Scan for the cell matching the given text and deliver its [X, Y] coordinate at center. 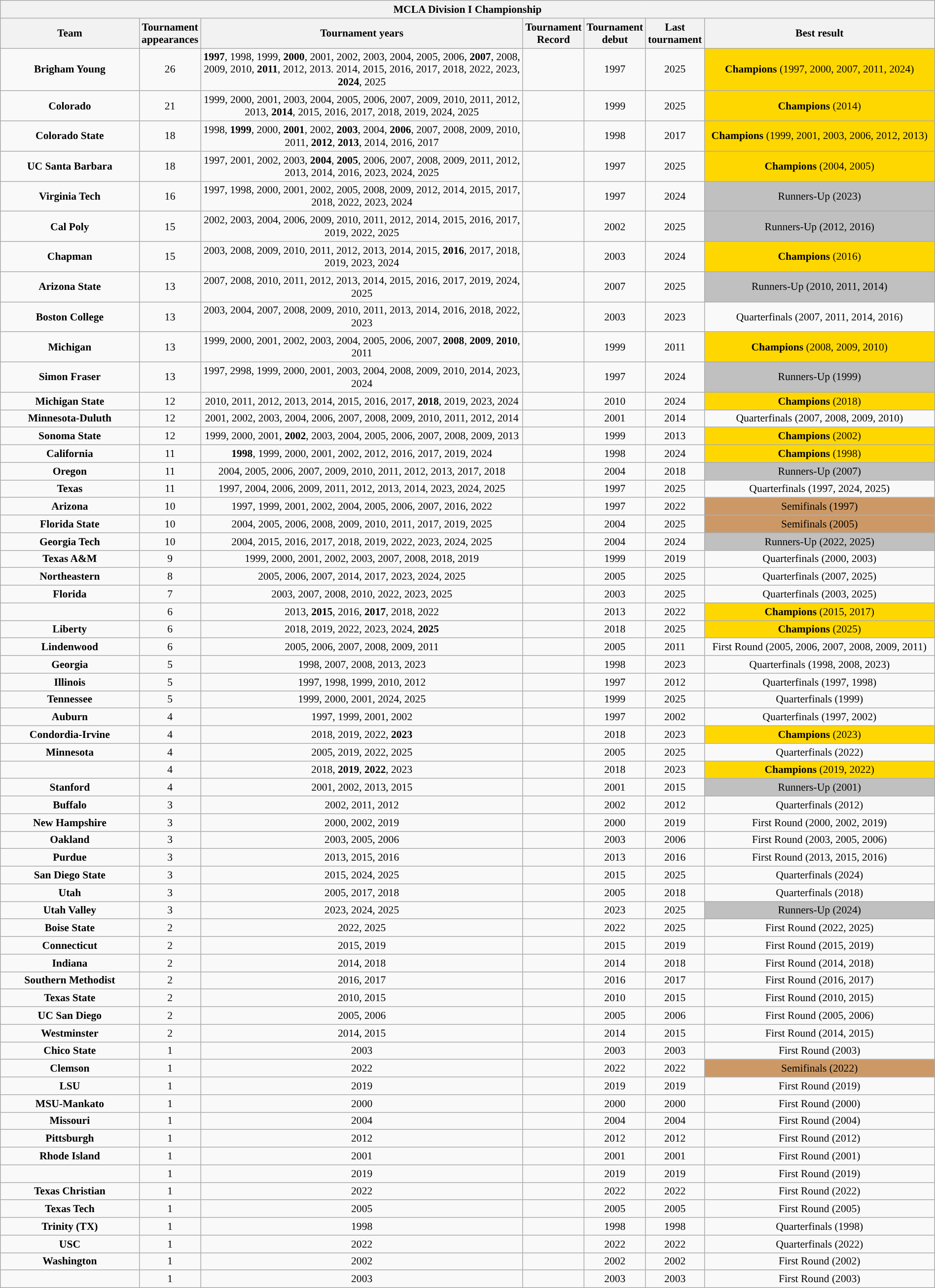
California [70, 454]
Missouri [70, 1121]
2003, 2004, 2007, 2008, 2009, 2010, 2011, 2013, 2014, 2016, 2018, 2022, 2023 [362, 316]
Quarterfinals (2003, 2025) [820, 594]
Illinois [70, 682]
Champions (2018) [820, 401]
Quarterfinals (1997, 1998) [820, 682]
Last tournament [675, 34]
Oakland [70, 840]
Runners-Up (2012, 2016) [820, 227]
Quarterfinals (2007, 2025) [820, 577]
Champions (2023) [820, 735]
USC [70, 1244]
1997, 1999, 2001, 2002 [362, 717]
Texas Tech [70, 1209]
1997, 1999, 2001, 2002, 2004, 2005, 2006, 2007, 2016, 2022 [362, 507]
1997, 2004, 2006, 2009, 2011, 2012, 2013, 2014, 2023, 2024, 2025 [362, 489]
Simon Fraser [70, 378]
Quarterfinals (2024) [820, 875]
Champions (2015, 2017) [820, 612]
Quarterfinals (1999) [820, 699]
Champions (1998) [820, 454]
MCLA Division I Championship [467, 9]
Sonoma State [70, 436]
Champions (2004, 2005) [820, 167]
16 [170, 196]
Arizona State [70, 287]
2004, 2015, 2016, 2017, 2018, 2019, 2022, 2023, 2024, 2025 [362, 542]
Runners-Up (2007) [820, 471]
2001, 2002, 2013, 2015 [362, 788]
1997, 2998, 1999, 2000, 2001, 2003, 2004, 2008, 2009, 2010, 2014, 2023, 2024 [362, 378]
2015, 2019 [362, 945]
Texas State [70, 998]
2005, 2006 [362, 1016]
Virginia Tech [70, 196]
Quarterfinals (1997, 2002) [820, 717]
2003, 2005, 2006 [362, 840]
2005, 2019, 2022, 2025 [362, 752]
Colorado [70, 106]
Florida State [70, 524]
Runners-Up (2001) [820, 788]
Michigan State [70, 401]
Stanford [70, 788]
1998, 1999, 2000, 2001, 2002, 2012, 2016, 2017, 2019, 2024 [362, 454]
2007, 2008, 2010, 2011, 2012, 2013, 2014, 2015, 2016, 2017, 2019, 2024, 2025 [362, 287]
First Round (2005) [820, 1209]
Quarterfinals (1998) [820, 1226]
Washington [70, 1261]
Lindenwood [70, 647]
Best result [820, 34]
2005, 2006, 2007, 2014, 2017, 2023, 2024, 2025 [362, 577]
Tournament Record [553, 34]
1999, 2000, 2001, 2003, 2004, 2005, 2006, 2007, 2009, 2010, 2011, 2012, 2013, 2014, 2015, 2016, 2017, 2018, 2019, 2024, 2025 [362, 106]
New Hampshire [70, 823]
First Round (2005, 2006) [820, 1016]
Quarterfinals (2007, 2011, 2014, 2016) [820, 316]
2002, 2003, 2004, 2006, 2009, 2010, 2011, 2012, 2014, 2015, 2016, 2017, 2019, 2022, 2025 [362, 227]
2000, 2002, 2019 [362, 823]
Tennessee [70, 699]
Southern Methodist [70, 980]
First Round (2013, 2015, 2016) [820, 858]
2010, 2011, 2012, 2013, 2014, 2015, 2016, 2017, 2018, 2019, 2023, 2024 [362, 401]
Trinity (TX) [70, 1226]
Quarterfinals (2012) [820, 805]
First Round (2022, 2025) [820, 928]
2005, 2006, 2007, 2008, 2009, 2011 [362, 647]
2014, 2018 [362, 963]
First Round (2000, 2002, 2019) [820, 823]
Oregon [70, 471]
Runners-Up (2023) [820, 196]
21 [170, 106]
Champions (2014) [820, 106]
Semifinals (2022) [820, 1069]
2022, 2025 [362, 928]
First Round (2005, 2006, 2007, 2008, 2009, 2011) [820, 647]
Arizona [70, 507]
Chico State [70, 1051]
First Round (2004) [820, 1121]
LSU [70, 1086]
Clemson [70, 1069]
Semifinals (1997) [820, 507]
Utah Valley [70, 910]
San Diego State [70, 875]
Boston College [70, 316]
8 [170, 577]
Georgia Tech [70, 542]
2004, 2005, 2006, 2007, 2009, 2010, 2011, 2012, 2013, 2017, 2018 [362, 471]
2015, 2024, 2025 [362, 875]
UC San Diego [70, 1016]
2007 [615, 287]
Chapman [70, 256]
Connecticut [70, 945]
Runners-Up (2010, 2011, 2014) [820, 287]
Colorado State [70, 136]
2010, 2015 [362, 998]
1999, 2000, 2001, 2002, 2003, 2004, 2005, 2006, 2007, 2008, 2009, 2010, 2011 [362, 347]
Tournament years [362, 34]
Purdue [70, 858]
2002, 2011, 2012 [362, 805]
1998, 1999, 2000, 2001, 2002, 2003, 2004, 2006, 2007, 2008, 2009, 2010, 2011, 2012, 2013, 2014, 2016, 2017 [362, 136]
1999, 2000, 2001, 2002, 2003, 2007, 2008, 2018, 2019 [362, 559]
Minnesota-Duluth [70, 418]
First Round (2022) [820, 1191]
Utah [70, 893]
First Round (2012) [820, 1139]
Rhode Island [70, 1156]
Northeastern [70, 577]
First Round (2015, 2019) [820, 945]
Runners-Up (2024) [820, 910]
First Round (2014, 2018) [820, 963]
2013, 2015, 2016 [362, 858]
Champions (2019, 2022) [820, 770]
Condordia-Irvine [70, 735]
2018, 2019, 2022, 2023, 2024, 2025 [362, 629]
2003, 2008, 2009, 2010, 2011, 2012, 2013, 2014, 2015, 2016, 2017, 2018, 2019, 2023, 2024 [362, 256]
Quarterfinals (1997, 2024, 2025) [820, 489]
26 [170, 70]
2023, 2024, 2025 [362, 910]
1997, 1998, 2000, 2001, 2002, 2005, 2008, 2009, 2012, 2014, 2015, 2017, 2018, 2022, 2023, 2024 [362, 196]
First Round (2016, 2017) [820, 980]
Texas [70, 489]
Champions (1997, 2000, 2007, 2011, 2024) [820, 70]
Tournament appearances [170, 34]
Florida [70, 594]
Boise State [70, 928]
Liberty [70, 629]
Quarterfinals (2000, 2003) [820, 559]
2013, 2015, 2016, 2017, 2018, 2022 [362, 612]
2016, 2017 [362, 980]
Indiana [70, 963]
Champions (1999, 2001, 2003, 2006, 2012, 2013) [820, 136]
Westminster [70, 1033]
Cal Poly [70, 227]
Texas A&M [70, 559]
1999, 2000, 2001, 2002, 2003, 2004, 2005, 2006, 2007, 2008, 2009, 2013 [362, 436]
Quarterfinals (2007, 2008, 2009, 2010) [820, 418]
Champions (2025) [820, 629]
Michigan [70, 347]
1997, 1998, 1999, 2010, 2012 [362, 682]
Auburn [70, 717]
Tournament debut [615, 34]
Champions (2002) [820, 436]
Champions (2008, 2009, 2010) [820, 347]
Texas Christian [70, 1191]
9 [170, 559]
Quarterfinals (1998, 2008, 2023) [820, 664]
First Round (2001) [820, 1156]
2005, 2017, 2018 [362, 893]
First Round (2010, 2015) [820, 998]
Quarterfinals (2018) [820, 893]
Champions (2016) [820, 256]
1998, 2007, 2008, 2013, 2023 [362, 664]
Buffalo [70, 805]
Georgia [70, 664]
2014, 2015 [362, 1033]
Runners-Up (1999) [820, 378]
1999, 2000, 2001, 2024, 2025 [362, 699]
7 [170, 594]
First Round (2003, 2005, 2006) [820, 840]
1997, 2001, 2002, 2003, 2004, 2005, 2006, 2007, 2008, 2009, 2011, 2012, 2013, 2014, 2016, 2023, 2024, 2025 [362, 167]
2003, 2007, 2008, 2010, 2022, 2023, 2025 [362, 594]
First Round (2014, 2015) [820, 1033]
Runners-Up (2022, 2025) [820, 542]
First Round (2000) [820, 1104]
MSU-Mankato [70, 1104]
First Round (2002) [820, 1261]
Brigham Young [70, 70]
Semifinals (2005) [820, 524]
Pittsburgh [70, 1139]
2004, 2005, 2006, 2008, 2009, 2010, 2011, 2017, 2019, 2025 [362, 524]
Team [70, 34]
UC Santa Barbara [70, 167]
2001, 2002, 2003, 2004, 2006, 2007, 2008, 2009, 2010, 2011, 2012, 2014 [362, 418]
Minnesota [70, 752]
